Determine the (X, Y) coordinate at the center of the cell enclosing the given text.  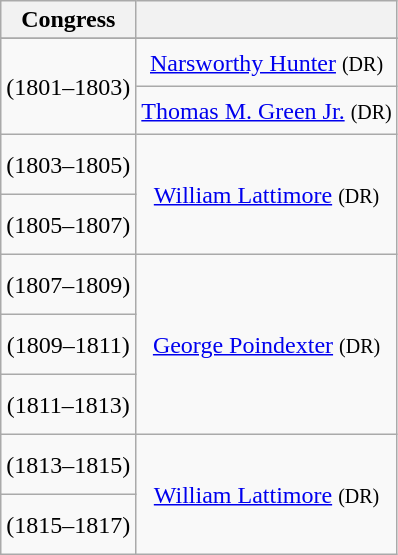
(1801–1803) (68, 87)
Thomas M. Green Jr. (DR) (266, 111)
Narsworthy Hunter (DR) (266, 63)
(1805–1807) (68, 225)
Congress (68, 20)
(1807–1809) (68, 285)
(1811–1813) (68, 405)
(1803–1805) (68, 165)
(1813–1815) (68, 465)
George Poindexter (DR) (266, 345)
(1809–1811) (68, 345)
(1815–1817) (68, 525)
